Capture the cell that displays the provided text and extract its [X, Y] central coordinate. 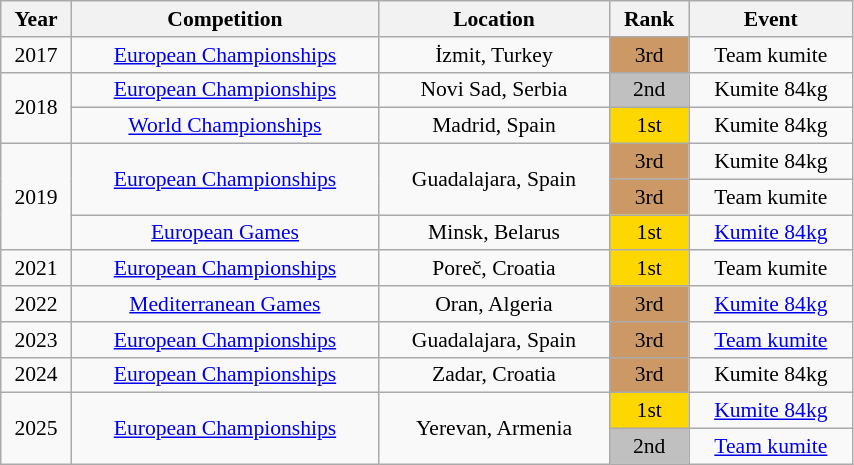
Mediterranean Games [224, 304]
Location [494, 19]
2022 [36, 304]
Competition [224, 19]
World Championships [224, 126]
Rank [649, 19]
2025 [36, 428]
2023 [36, 340]
Event [770, 19]
İzmit, Turkey [494, 55]
Minsk, Belarus [494, 233]
Yerevan, Armenia [494, 428]
Poreč, Croatia [494, 269]
2017 [36, 55]
2021 [36, 269]
Oran, Algeria [494, 304]
2024 [36, 375]
2018 [36, 108]
Madrid, Spain [494, 126]
Novi Sad, Serbia [494, 90]
Zadar, Croatia [494, 375]
European Games [224, 233]
2019 [36, 198]
Year [36, 19]
